Find where the given text appears and provide that cell's center as [x, y] coordinate. 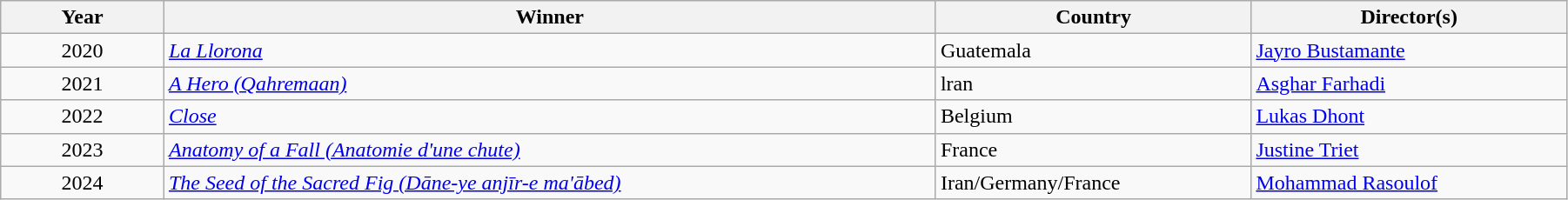
Director(s) [1410, 17]
2020 [83, 50]
A Hero (Qahremaan) [550, 83]
2024 [83, 183]
La Llorona [550, 50]
Belgium [1093, 117]
Jayro Bustamante [1410, 50]
Lukas Dhont [1410, 117]
Close [550, 117]
Winner [550, 17]
Guatemala [1093, 50]
The Seed of the Sacred Fig (Dāne-ye anjīr-e ma'ābed) [550, 183]
Anatomy of a Fall (Anatomie d'une chute) [550, 150]
Country [1093, 17]
Justine Triet [1410, 150]
France [1093, 150]
lran [1093, 83]
2021 [83, 83]
Year [83, 17]
2023 [83, 150]
2022 [83, 117]
Mohammad Rasoulof [1410, 183]
Iran/Germany/France [1093, 183]
Asghar Farhadi [1410, 83]
